Output the [x, y] coordinate of the center of the cell containing the given text.  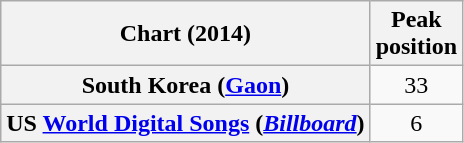
Peakposition [416, 34]
Chart (2014) [186, 34]
6 [416, 123]
South Korea (Gaon) [186, 85]
US World Digital Songs (Billboard) [186, 123]
33 [416, 85]
